Pinpoint the cell where the given text exists, returning its (x, y) midpoint coordinate. 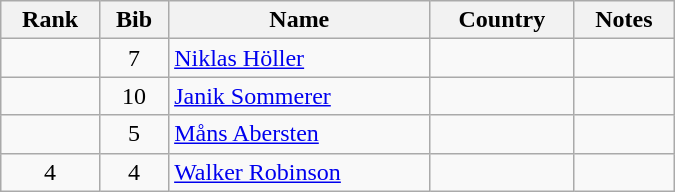
10 (134, 96)
Country (502, 20)
5 (134, 134)
Name (300, 20)
Rank (50, 20)
Niklas Höller (300, 58)
7 (134, 58)
Walker Robinson (300, 172)
Bib (134, 20)
Notes (624, 20)
Janik Sommerer (300, 96)
Måns Abersten (300, 134)
